Find where the given text appears and provide that cell's center as [x, y] coordinate. 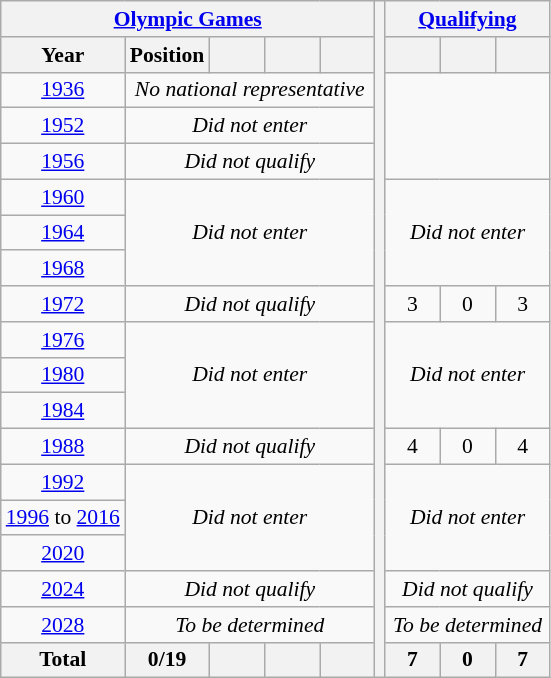
1936 [63, 90]
2024 [63, 589]
0/19 [167, 660]
2020 [63, 554]
Total [63, 660]
Qualifying [468, 19]
1968 [63, 269]
1996 to 2016 [63, 518]
Olympic Games [188, 19]
No national representative [250, 90]
1980 [63, 375]
Year [63, 55]
1984 [63, 411]
1992 [63, 482]
1964 [63, 233]
1960 [63, 197]
1952 [63, 126]
1956 [63, 162]
1972 [63, 304]
1988 [63, 447]
2028 [63, 625]
Position [167, 55]
1976 [63, 340]
